Identify which cell holds the provided text, then report its (X, Y) central coordinate. 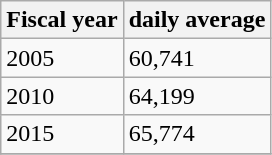
2015 (62, 134)
Fiscal year (62, 20)
65,774 (197, 134)
2005 (62, 58)
60,741 (197, 58)
64,199 (197, 96)
2010 (62, 96)
daily average (197, 20)
